Extract the (X, Y) coordinate from the center of the cell holding the provided text.  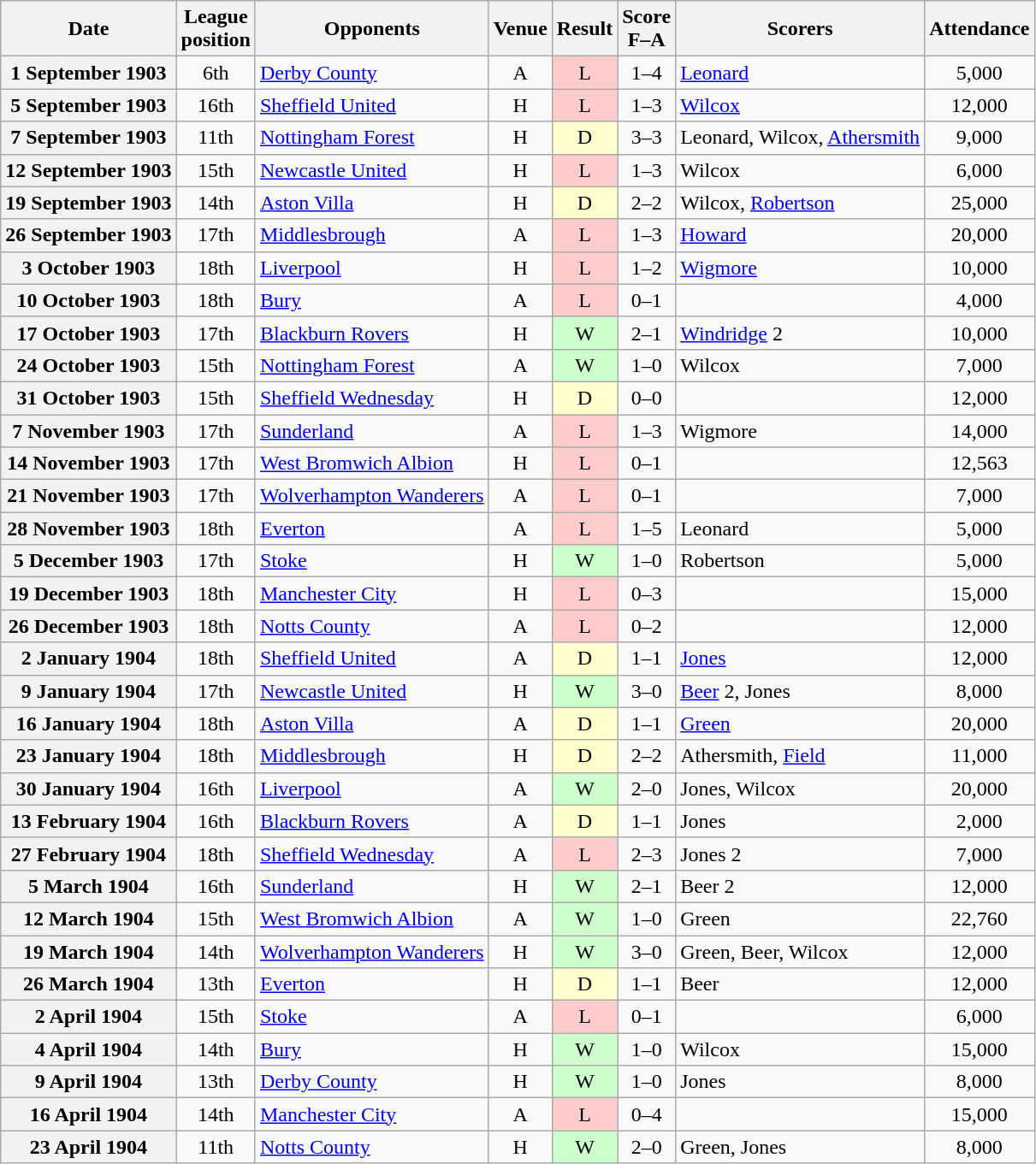
9 April 1904 (89, 1082)
12 March 1904 (89, 919)
5 September 1903 (89, 105)
2,000 (980, 821)
5 December 1903 (89, 561)
9 January 1904 (89, 691)
Robertson (801, 561)
Scorers (801, 29)
3–3 (647, 138)
27 February 1904 (89, 854)
26 March 1904 (89, 984)
2–3 (647, 854)
Attendance (980, 29)
Jones 2 (801, 854)
25,000 (980, 203)
Wilcox, Robertson (801, 203)
13 February 1904 (89, 821)
7 September 1903 (89, 138)
12 September 1903 (89, 170)
0–0 (647, 398)
19 September 1903 (89, 203)
21 November 1903 (89, 496)
3 October 1903 (89, 268)
22,760 (980, 919)
1 September 1903 (89, 73)
26 September 1903 (89, 235)
Leonard, Wilcox, Athersmith (801, 138)
1–2 (647, 268)
14 November 1903 (89, 464)
17 October 1903 (89, 333)
Beer 2, Jones (801, 691)
Opponents (371, 29)
4,000 (980, 300)
2 April 1904 (89, 1017)
2 January 1904 (89, 659)
0–2 (647, 626)
Green, Jones (801, 1147)
14,000 (980, 430)
Venue (520, 29)
7 November 1903 (89, 430)
10 October 1903 (89, 300)
9,000 (980, 138)
26 December 1903 (89, 626)
23 January 1904 (89, 756)
16 April 1904 (89, 1114)
Date (89, 29)
30 January 1904 (89, 789)
6th (216, 73)
12,563 (980, 464)
0–4 (647, 1114)
19 December 1903 (89, 594)
1–4 (647, 73)
Beer 2 (801, 886)
Athersmith, Field (801, 756)
23 April 1904 (89, 1147)
11,000 (980, 756)
Green, Beer, Wilcox (801, 952)
Beer (801, 984)
31 October 1903 (89, 398)
Windridge 2 (801, 333)
Leagueposition (216, 29)
1–5 (647, 529)
16 January 1904 (89, 724)
19 March 1904 (89, 952)
4 April 1904 (89, 1049)
28 November 1903 (89, 529)
5 March 1904 (89, 886)
ScoreF–A (647, 29)
Howard (801, 235)
24 October 1903 (89, 365)
Jones, Wilcox (801, 789)
Result (584, 29)
0–3 (647, 594)
